Scan for the cell matching the given text and deliver its (X, Y) coordinate at center. 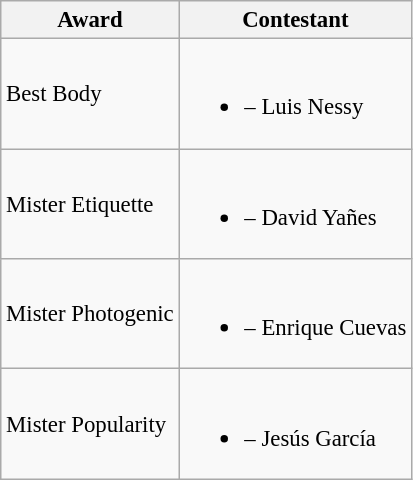
Award (90, 20)
Mister Etiquette (90, 204)
– Jesús García (296, 424)
Contestant (296, 20)
– Luis Nessy (296, 94)
Best Body (90, 94)
– Enrique Cuevas (296, 314)
– David Yañes (296, 204)
Mister Popularity (90, 424)
Mister Photogenic (90, 314)
